Search for the cell housing the specified text and yield its [x, y] center coordinate. 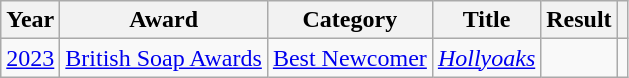
British Soap Awards [164, 58]
Award [164, 20]
Best Newcomer [350, 58]
Category [350, 20]
2023 [30, 58]
Result [579, 20]
Hollyoaks [486, 58]
Year [30, 20]
Title [486, 20]
